Find where the given text appears and provide that cell's center as (x, y) coordinate. 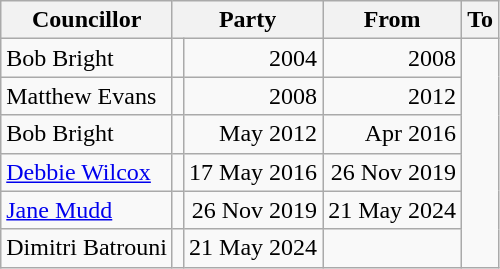
Apr 2016 (392, 134)
17 May 2016 (254, 172)
Party (247, 20)
Councillor (87, 20)
Jane Mudd (87, 210)
Matthew Evans (87, 96)
Debbie Wilcox (87, 172)
May 2012 (254, 134)
To (480, 20)
From (392, 20)
Dimitri Batrouni (87, 248)
2012 (392, 96)
2004 (254, 58)
